Identify which cell holds the provided text, then report its [x, y] central coordinate. 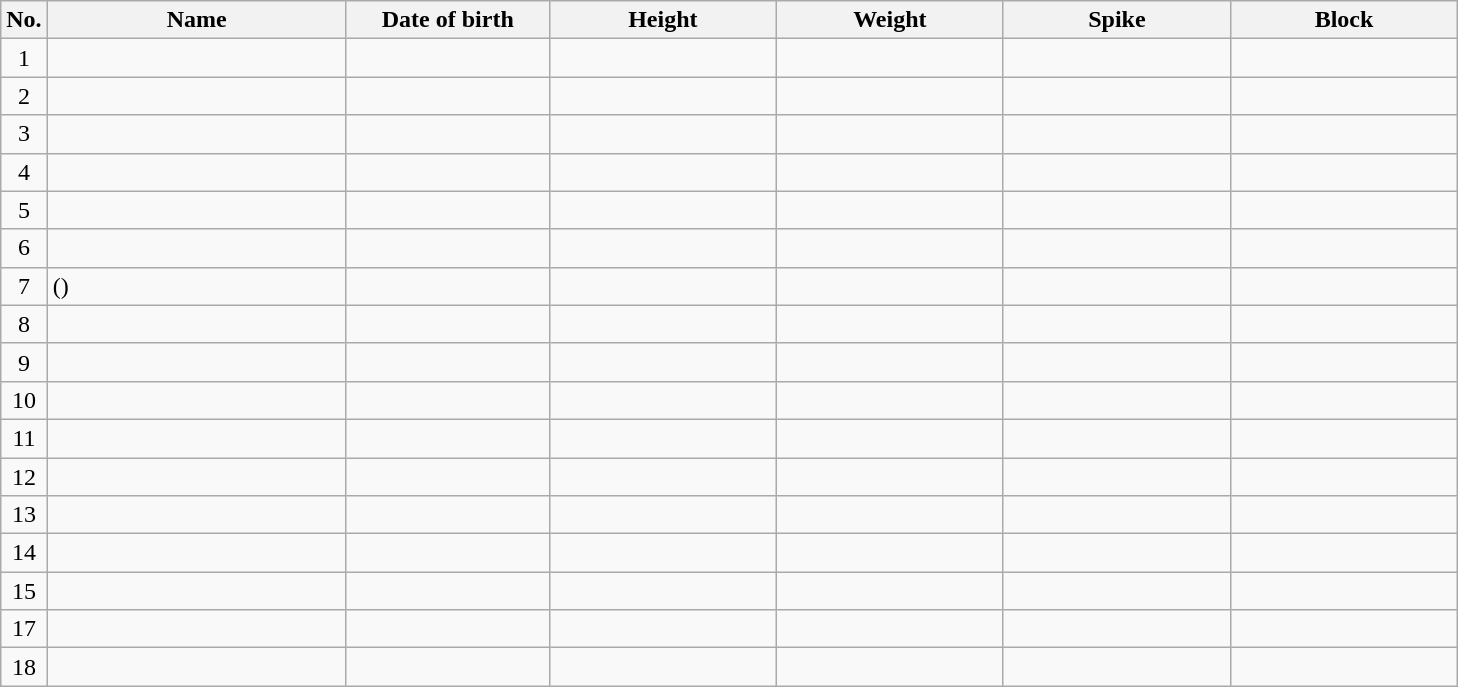
Block [1344, 20]
13 [24, 515]
() [196, 286]
Weight [890, 20]
12 [24, 477]
1 [24, 58]
No. [24, 20]
Spike [1116, 20]
2 [24, 96]
8 [24, 324]
14 [24, 553]
4 [24, 172]
18 [24, 667]
9 [24, 362]
6 [24, 248]
15 [24, 591]
5 [24, 210]
10 [24, 400]
11 [24, 438]
3 [24, 134]
17 [24, 629]
7 [24, 286]
Name [196, 20]
Date of birth [448, 20]
Height [662, 20]
